Identify which cell holds the provided text, then report its [X, Y] central coordinate. 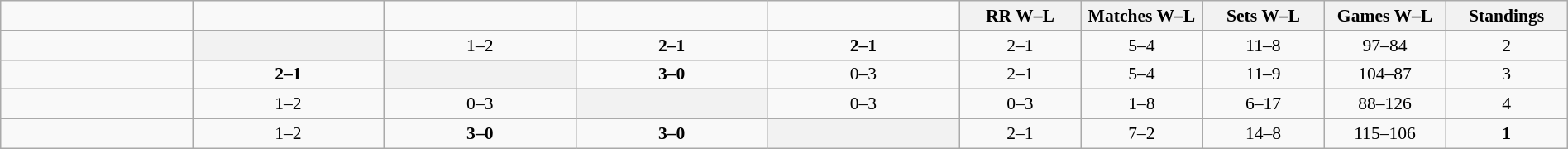
6–17 [1264, 104]
Games W–L [1384, 16]
115–106 [1384, 134]
Matches W–L [1141, 16]
88–126 [1384, 104]
14–8 [1264, 134]
1–8 [1141, 104]
11–8 [1264, 46]
Sets W–L [1264, 16]
2 [1507, 46]
11–9 [1264, 74]
Standings [1507, 16]
RR W–L [1021, 16]
97–84 [1384, 46]
1 [1507, 134]
7–2 [1141, 134]
4 [1507, 104]
104–87 [1384, 74]
3 [1507, 74]
